Provide the (x, y) coordinate of the cell's center where the given text is located.  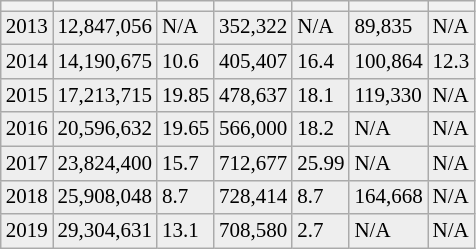
728,414 (253, 197)
2015 (27, 95)
16.4 (320, 62)
20,596,632 (105, 129)
13.1 (186, 231)
566,000 (253, 129)
12.3 (452, 62)
2.7 (320, 231)
25.99 (320, 163)
18.1 (320, 95)
12,847,056 (105, 28)
164,668 (388, 197)
15.7 (186, 163)
18.2 (320, 129)
29,304,631 (105, 231)
712,677 (253, 163)
2019 (27, 231)
2016 (27, 129)
10.6 (186, 62)
352,322 (253, 28)
89,835 (388, 28)
2014 (27, 62)
100,864 (388, 62)
19.85 (186, 95)
17,213,715 (105, 95)
2013 (27, 28)
25,908,048 (105, 197)
405,407 (253, 62)
2017 (27, 163)
119,330 (388, 95)
478,637 (253, 95)
14,190,675 (105, 62)
19.65 (186, 129)
708,580 (253, 231)
2018 (27, 197)
23,824,400 (105, 163)
